Provide the [X, Y] coordinate of the cell's center where the given text is located.  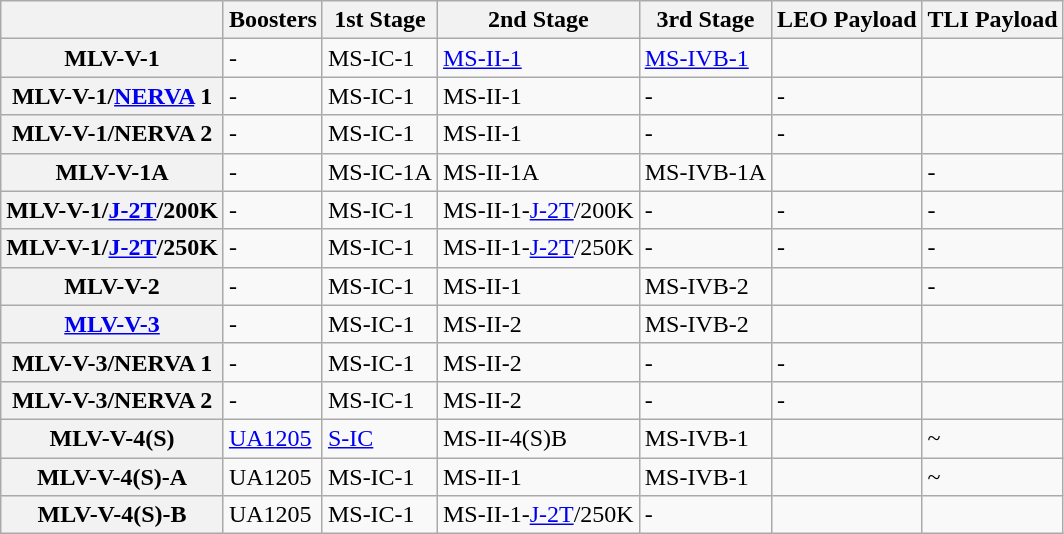
MS-II-4(S)B [538, 438]
MLV-V-4(S)-A [112, 477]
MLV-V-1 [112, 58]
3rd Stage [705, 20]
Boosters [272, 20]
MLV-V-1/NERVA 2 [112, 134]
MLV-V-2 [112, 286]
MLV-V-1/J-2T/200K [112, 210]
MS-IVB-1A [705, 172]
MLV-V-4(S) [112, 438]
MLV-V-1A [112, 172]
MLV-V-1/J-2T/250K [112, 248]
MLV-V-1/NERVA 1 [112, 96]
MLV-V-3/NERVA 1 [112, 362]
LEO Payload [847, 20]
1st Stage [380, 20]
MS-IC-1A [380, 172]
MLV-V-3/NERVA 2 [112, 400]
MS-II-1A [538, 172]
2nd Stage [538, 20]
MS-II-1-J-2T/200K [538, 210]
MLV-V-4(S)-B [112, 515]
MLV-V-3 [112, 324]
TLI Payload [992, 20]
S-IC [380, 438]
